Locate the cell with the specified text and output its [X, Y] center coordinate. 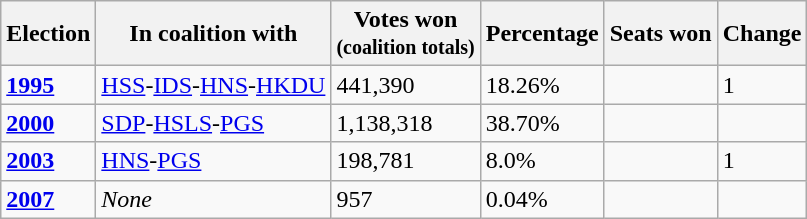
Change [762, 34]
38.70% [542, 123]
198,781 [406, 161]
None [214, 199]
0.04% [542, 199]
HNS-PGS [214, 161]
441,390 [406, 85]
957 [406, 199]
In coalition with [214, 34]
1995 [48, 85]
1,138,318 [406, 123]
Election [48, 34]
Percentage [542, 34]
18.26% [542, 85]
2007 [48, 199]
2000 [48, 123]
8.0% [542, 161]
Votes won(coalition totals) [406, 34]
HSS-IDS-HNS-HKDU [214, 85]
2003 [48, 161]
SDP-HSLS-PGS [214, 123]
Seats won [660, 34]
